Identify which cell holds the provided text, then report its (x, y) central coordinate. 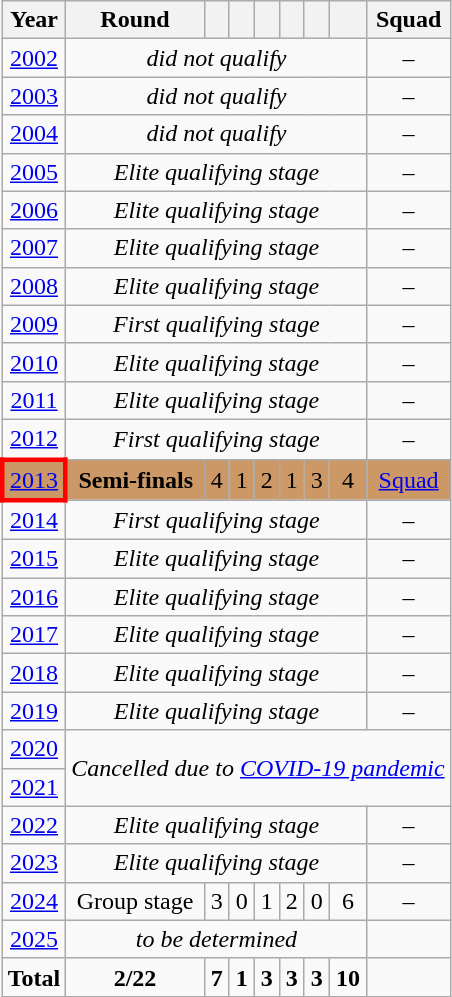
2/22 (135, 977)
2018 (34, 673)
2005 (34, 172)
2006 (34, 210)
to be determined (216, 939)
2022 (34, 825)
2004 (34, 134)
2013 (34, 480)
2025 (34, 939)
Total (34, 977)
2015 (34, 559)
2012 (34, 439)
2002 (34, 58)
7 (216, 977)
Group stage (135, 901)
Semi-finals (135, 480)
2011 (34, 400)
2009 (34, 324)
2007 (34, 248)
2017 (34, 635)
2020 (34, 749)
2019 (34, 711)
2016 (34, 597)
Cancelled due to COVID-19 pandemic (258, 768)
Year (34, 20)
2021 (34, 787)
2014 (34, 520)
2010 (34, 362)
Round (135, 20)
2003 (34, 96)
2008 (34, 286)
2023 (34, 863)
10 (348, 977)
2024 (34, 901)
6 (348, 901)
